Capture the cell that displays the provided text and extract its (X, Y) central coordinate. 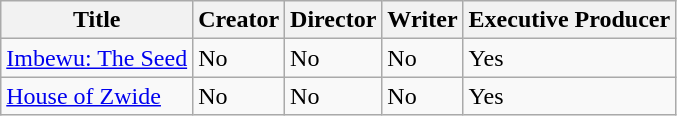
Title (97, 20)
Writer (422, 20)
Creator (239, 20)
Executive Producer (570, 20)
Imbewu: The Seed (97, 58)
Director (334, 20)
House of Zwide (97, 96)
